Scan for the cell matching the given text and deliver its [x, y] coordinate at center. 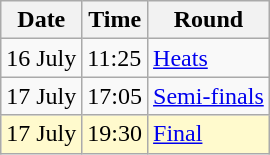
16 July [42, 58]
11:25 [115, 58]
Final [209, 134]
Date [42, 20]
Round [209, 20]
19:30 [115, 134]
Heats [209, 58]
Semi-finals [209, 96]
Time [115, 20]
17:05 [115, 96]
